For the text-containing cell, return its midpoint in [X, Y] coordinate format. 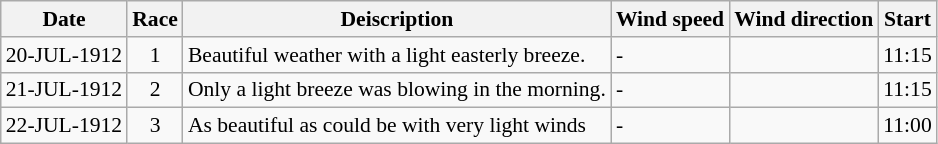
Wind direction [804, 19]
2 [155, 90]
Only a light breeze was blowing in the morning. [397, 90]
20-JUL-1912 [64, 55]
Date [64, 19]
Wind speed [670, 19]
Deiscription [397, 19]
Beautiful weather with a light easterly breeze. [397, 55]
11:00 [907, 126]
3 [155, 126]
Start [907, 19]
21-JUL-1912 [64, 90]
1 [155, 55]
As beautiful as could be with very light winds [397, 126]
22-JUL-1912 [64, 126]
Race [155, 19]
